Search for the cell housing the specified text and yield its [X, Y] center coordinate. 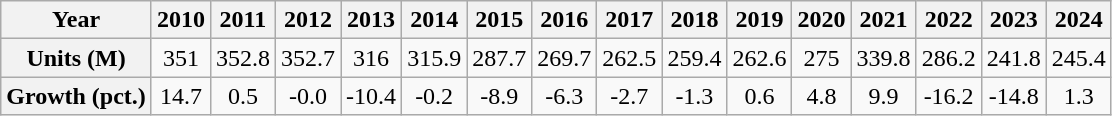
245.4 [1078, 58]
2021 [884, 20]
2017 [630, 20]
2010 [180, 20]
287.7 [500, 58]
Growth (pct.) [76, 96]
352.7 [308, 58]
286.2 [948, 58]
4.8 [822, 96]
269.7 [564, 58]
241.8 [1014, 58]
-16.2 [948, 96]
2020 [822, 20]
2018 [694, 20]
-6.3 [564, 96]
-8.9 [500, 96]
259.4 [694, 58]
2023 [1014, 20]
352.8 [242, 58]
2022 [948, 20]
-10.4 [372, 96]
2024 [1078, 20]
262.6 [760, 58]
-0.0 [308, 96]
1.3 [1078, 96]
-0.2 [434, 96]
315.9 [434, 58]
351 [180, 58]
14.7 [180, 96]
0.5 [242, 96]
2019 [760, 20]
2014 [434, 20]
2012 [308, 20]
262.5 [630, 58]
9.9 [884, 96]
-14.8 [1014, 96]
2013 [372, 20]
0.6 [760, 96]
275 [822, 58]
Units (M) [76, 58]
-2.7 [630, 96]
2016 [564, 20]
-1.3 [694, 96]
2015 [500, 20]
Year [76, 20]
2011 [242, 20]
339.8 [884, 58]
316 [372, 58]
